Detect which cell encompasses the target text, then output its (X, Y) center coordinate. 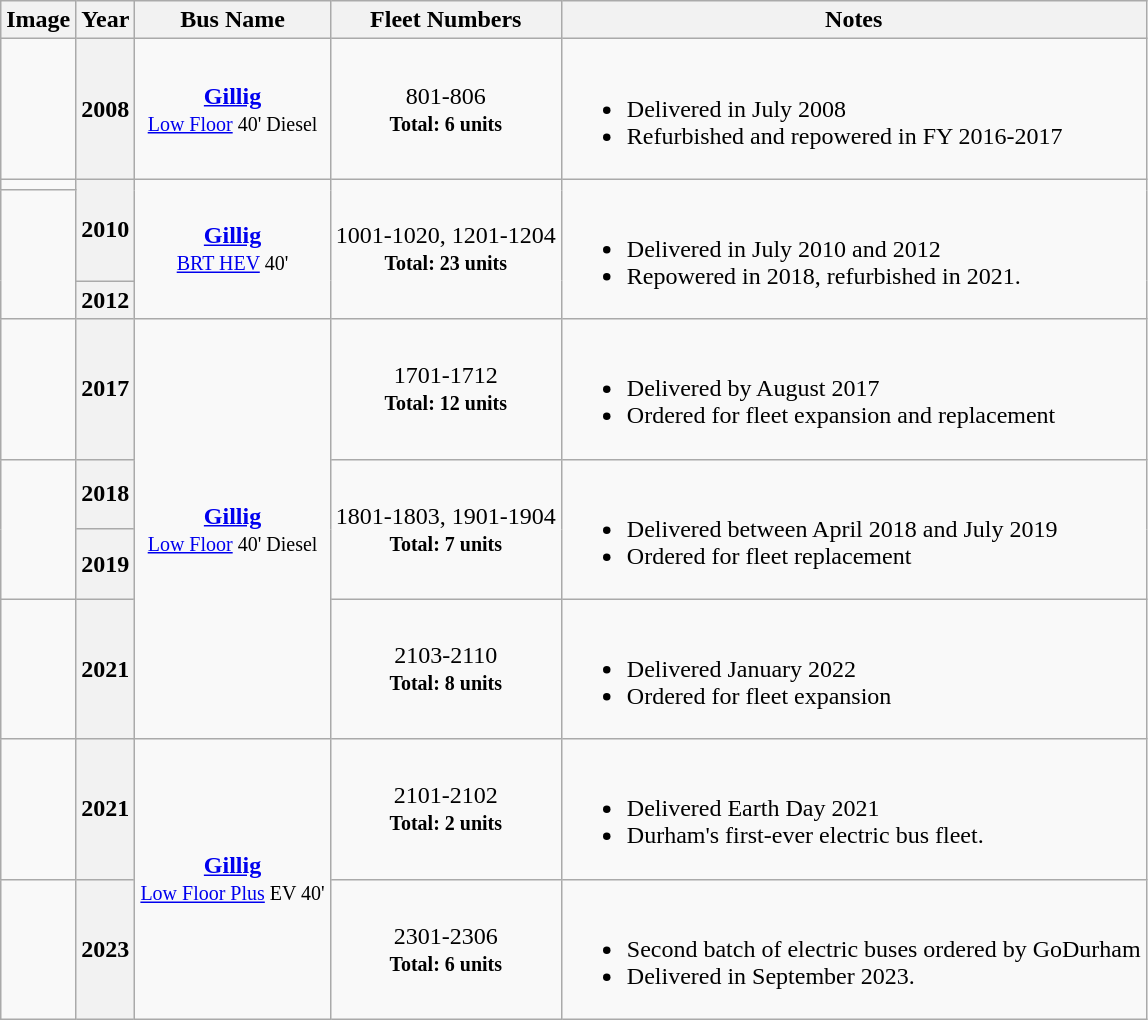
2010 (106, 230)
Image (38, 20)
Fleet Numbers (446, 20)
2101-2102Total: 2 units (446, 809)
Year (106, 20)
Delivered by August 2017Ordered for fleet expansion and replacement (854, 389)
Delivered in July 2008Refurbished and repowered in FY 2016-2017 (854, 109)
2012 (106, 300)
Gillig Low Floor Plus EV 40' (232, 879)
2018 (106, 494)
Second batch of electric buses ordered by GoDurhamDelivered in September 2023. (854, 949)
2017 (106, 389)
801-806Total: 6 units (446, 109)
2023 (106, 949)
GilligBRT HEV 40' (232, 249)
Bus Name (232, 20)
Delivered between April 2018 and July 2019Ordered for fleet replacement (854, 529)
2301-2306Total: 6 units (446, 949)
1001-1020, 1201-1204Total: 23 units (446, 249)
1801-1803, 1901-1904Total: 7 units (446, 529)
Delivered Earth Day 2021Durham's first-ever electric bus fleet. (854, 809)
1701-1712Total: 12 units (446, 389)
Delivered in July 2010 and 2012Repowered in 2018, refurbished in 2021. (854, 249)
Delivered January 2022Ordered for fleet expansion (854, 669)
Notes (854, 20)
2103-2110Total: 8 units (446, 669)
2019 (106, 564)
2008 (106, 109)
